Output the (X, Y) coordinate of the center of the cell containing the given text.  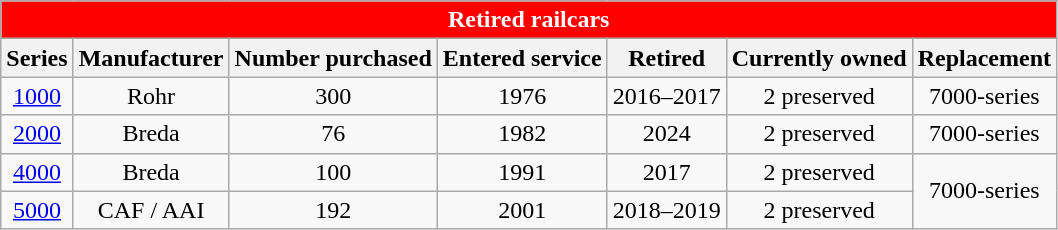
4000 (37, 172)
Replacement (984, 58)
2018–2019 (666, 210)
CAF / AAI (151, 210)
Retired (666, 58)
2000 (37, 134)
1991 (522, 172)
192 (333, 210)
1982 (522, 134)
Rohr (151, 96)
5000 (37, 210)
Series (37, 58)
1000 (37, 96)
100 (333, 172)
300 (333, 96)
2016–2017 (666, 96)
Number purchased (333, 58)
Currently owned (819, 58)
1976 (522, 96)
2001 (522, 210)
76 (333, 134)
Retired railcars (529, 20)
Manufacturer (151, 58)
2024 (666, 134)
2017 (666, 172)
Entered service (522, 58)
